Provide the (X, Y) coordinate of the cell's center where the given text is located.  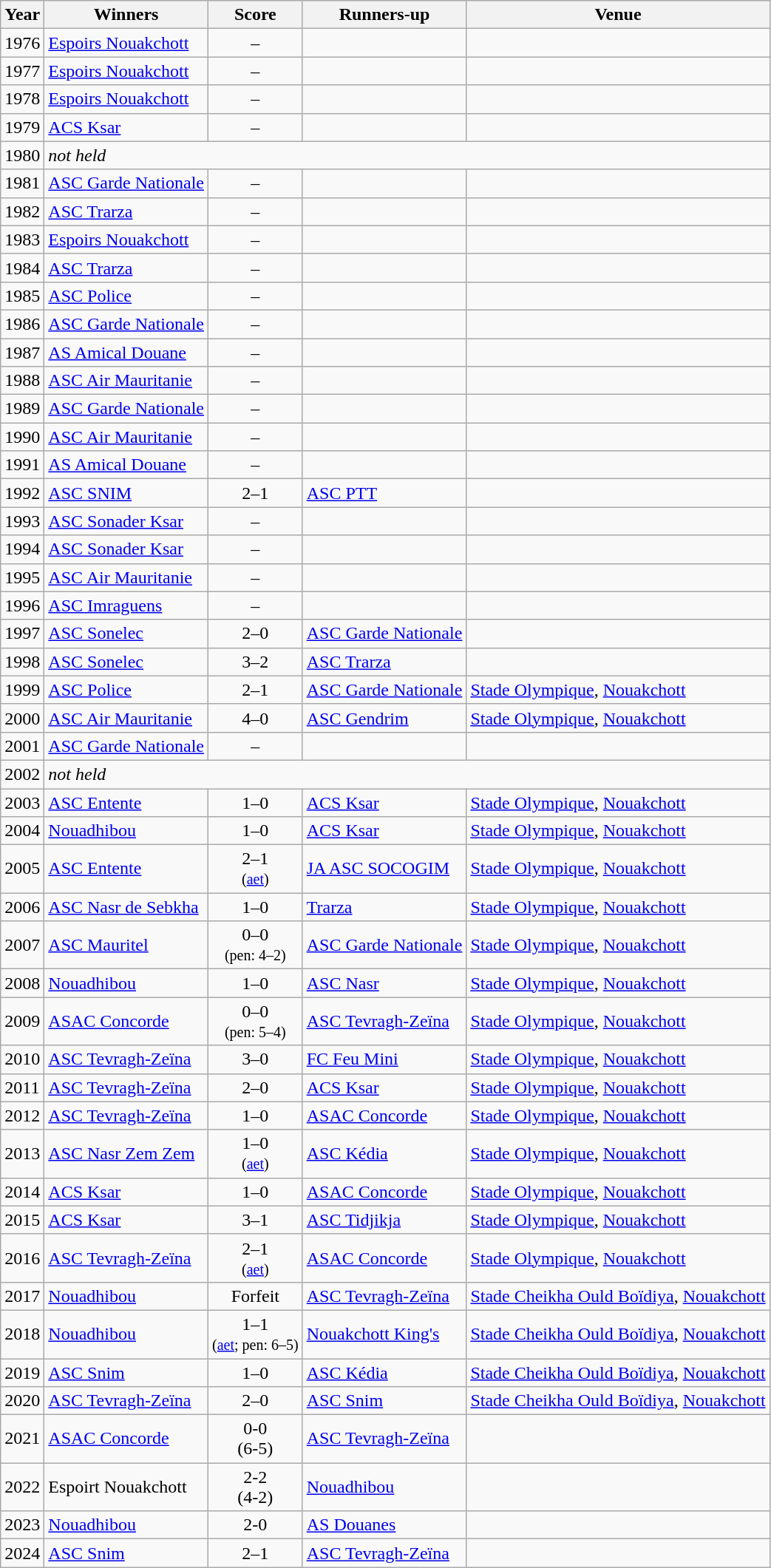
1997 (22, 634)
2002 (22, 774)
1979 (22, 127)
AS Douanes (384, 1525)
2016 (22, 1258)
1976 (22, 43)
1999 (22, 690)
3–2 (255, 662)
2006 (22, 907)
1–1 (aet; pen: 6–5) (255, 1334)
ASC Mauritel (126, 945)
1982 (22, 211)
1988 (22, 381)
Forfeit (255, 1296)
2000 (22, 718)
Trarza (384, 907)
1995 (22, 577)
1985 (22, 296)
2003 (22, 802)
1996 (22, 605)
1994 (22, 549)
FC Feu Mini (384, 1059)
2010 (22, 1059)
2-2 (4-2) (255, 1487)
2022 (22, 1487)
2-0 (255, 1525)
ASC SNIM (126, 493)
1–0 (aet) (255, 1153)
3–1 (255, 1220)
Nouakchott King's (384, 1334)
2024 (22, 1553)
2018 (22, 1334)
2020 (22, 1401)
Runners-up (384, 15)
ASC Nasr Zem Zem (126, 1153)
Score (255, 15)
2001 (22, 746)
1993 (22, 521)
Espoirt Nouakchott (126, 1487)
1978 (22, 99)
ASC Nasr de Sebkha (126, 907)
2019 (22, 1373)
2014 (22, 1192)
2008 (22, 983)
1981 (22, 183)
2021 (22, 1439)
1984 (22, 268)
1986 (22, 324)
0–0 (pen: 5–4) (255, 1022)
1992 (22, 493)
1983 (22, 240)
ASC Nasr (384, 983)
2004 (22, 831)
0-0(6-5) (255, 1439)
1991 (22, 465)
2005 (22, 869)
2013 (22, 1153)
2007 (22, 945)
2015 (22, 1220)
2023 (22, 1525)
ASC Tidjikja (384, 1220)
JA ASC SOCOGIM (384, 869)
2012 (22, 1116)
2009 (22, 1022)
2011 (22, 1087)
1989 (22, 409)
1990 (22, 437)
ASC Gendrim (384, 718)
ASC PTT (384, 493)
3–0 (255, 1059)
ASC Imraguens (126, 605)
1977 (22, 71)
Venue (618, 15)
Year (22, 15)
Winners (126, 15)
4–0 (255, 718)
1998 (22, 662)
1987 (22, 353)
0–0 (pen: 4–2) (255, 945)
2017 (22, 1296)
1980 (22, 155)
